Return the [x, y] coordinate for the center point of the cell that contains the specified text.  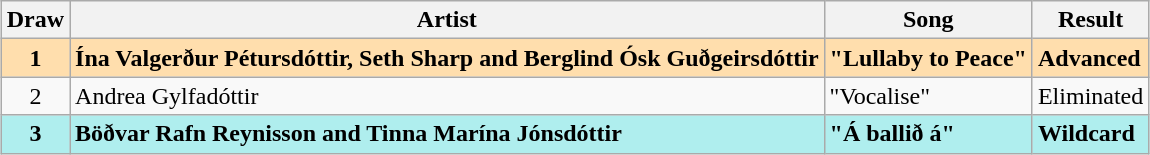
Wildcard [1090, 134]
Draw [35, 20]
Result [1090, 20]
2 [35, 96]
Böðvar Rafn Reynisson and Tinna Marína Jónsdóttir [447, 134]
3 [35, 134]
Artist [447, 20]
Advanced [1090, 58]
"Lullaby to Peace" [928, 58]
"Vocalise" [928, 96]
Ína Valgerður Pétursdóttir, Seth Sharp and Berglind Ósk Guðgeirsdóttir [447, 58]
Andrea Gylfadóttir [447, 96]
Song [928, 20]
Eliminated [1090, 96]
"Á ballið á" [928, 134]
1 [35, 58]
